Search for the cell housing the specified text and yield its (x, y) center coordinate. 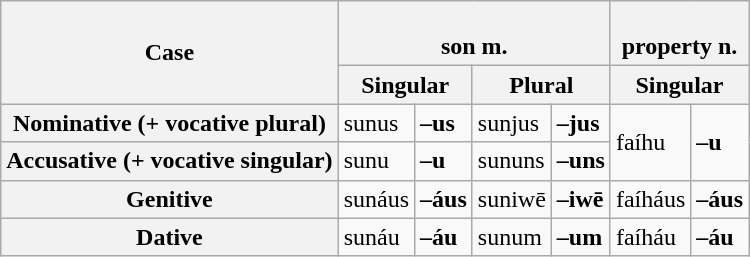
sunjus (512, 123)
Case (170, 52)
son m. (474, 34)
sunum (512, 237)
Genitive (170, 199)
–iwē (580, 199)
sunáu (376, 237)
Plural (541, 85)
Nominative (+ vocative plural) (170, 123)
faíháus (650, 199)
Accusative (+ vocative singular) (170, 161)
Dative (170, 237)
–us (444, 123)
sunu (376, 161)
–uns (580, 161)
sunus (376, 123)
–um (580, 237)
sununs (512, 161)
–jus (580, 123)
faíháu (650, 237)
sunáus (376, 199)
suniwē (512, 199)
property n. (679, 34)
faíhu (650, 142)
